From the cell containing the given text, extract its center point as [X, Y] coordinate. 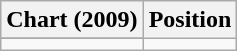
Position [190, 20]
Chart (2009) [72, 20]
